Output the [x, y] coordinate of the center of the cell containing the given text.  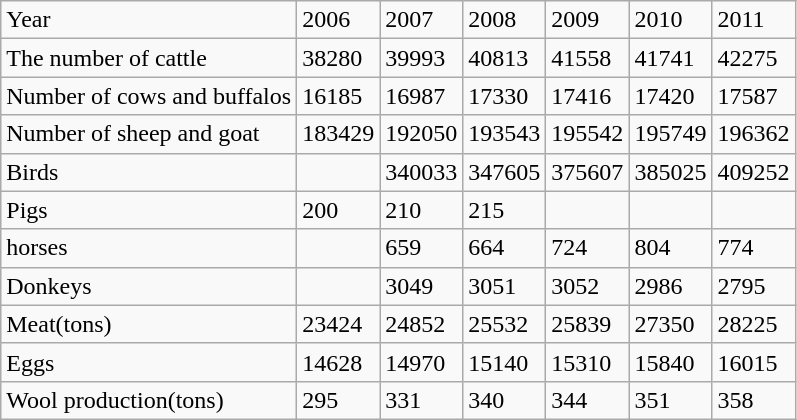
2011 [754, 20]
17330 [504, 96]
Birds [149, 172]
14970 [422, 362]
358 [754, 400]
215 [504, 210]
774 [754, 248]
38280 [338, 58]
2008 [504, 20]
195542 [588, 134]
17420 [670, 96]
183429 [338, 134]
15840 [670, 362]
41741 [670, 58]
340033 [422, 172]
28225 [754, 324]
Pigs [149, 210]
210 [422, 210]
Number of sheep and goat [149, 134]
3049 [422, 286]
Wool production(tons) [149, 400]
Eggs [149, 362]
2006 [338, 20]
344 [588, 400]
Meat(tons) [149, 324]
16987 [422, 96]
2795 [754, 286]
3052 [588, 286]
27350 [670, 324]
17416 [588, 96]
2009 [588, 20]
16015 [754, 362]
17587 [754, 96]
2007 [422, 20]
2010 [670, 20]
15140 [504, 362]
39993 [422, 58]
331 [422, 400]
3051 [504, 286]
295 [338, 400]
2986 [670, 286]
Number of cows and buffalos [149, 96]
41558 [588, 58]
42275 [754, 58]
724 [588, 248]
804 [670, 248]
192050 [422, 134]
23424 [338, 324]
375607 [588, 172]
385025 [670, 172]
The number of cattle [149, 58]
horses [149, 248]
347605 [504, 172]
24852 [422, 324]
Year [149, 20]
195749 [670, 134]
200 [338, 210]
40813 [504, 58]
659 [422, 248]
193543 [504, 134]
25839 [588, 324]
15310 [588, 362]
196362 [754, 134]
351 [670, 400]
14628 [338, 362]
25532 [504, 324]
340 [504, 400]
16185 [338, 96]
664 [504, 248]
Donkeys [149, 286]
409252 [754, 172]
